Extract the (x, y) coordinate from the center of the cell holding the provided text.  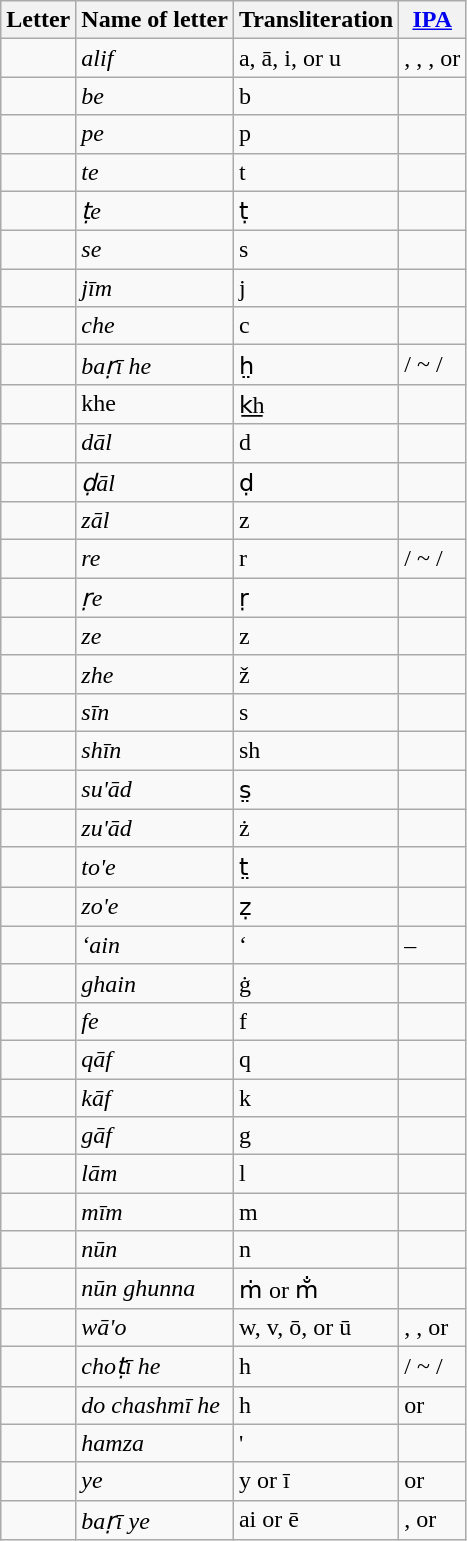
‘ain (155, 945)
to'e (155, 867)
su'ād (155, 790)
y or ī (316, 1481)
zhe (155, 674)
t̤ (316, 867)
n (316, 1250)
ẓ (316, 907)
choṭī he (155, 1366)
f (316, 1021)
ḍ (316, 482)
shīn (155, 750)
, or (432, 1520)
lām (155, 1174)
' (316, 1443)
ṛe (155, 598)
ṭe (155, 211)
nūn ghunna (155, 1289)
fe (155, 1021)
kāf (155, 1097)
wā'o (155, 1327)
qāf (155, 1059)
r (316, 559)
ṁ or m̐ (316, 1289)
hamza (155, 1443)
re (155, 559)
ž (316, 674)
zāl (155, 521)
ai or ē (316, 1520)
sh (316, 750)
ghain (155, 983)
, , , or (432, 58)
Transliteration (316, 20)
mīm (155, 1212)
baṛī ye (155, 1520)
zo'e (155, 907)
, , or (432, 1327)
l (316, 1174)
ġ (316, 983)
– (432, 945)
d (316, 443)
IPA (432, 20)
m (316, 1212)
q (316, 1059)
c (316, 326)
dāl (155, 443)
k͟h (316, 404)
se (155, 250)
sīn (155, 712)
be (155, 96)
g (316, 1136)
te (155, 172)
a, ā, i, or u (316, 58)
khe (155, 404)
t (316, 172)
do chashmī he (155, 1405)
alif (155, 58)
pe (155, 134)
ṭ (316, 211)
‘ (316, 945)
che (155, 326)
j (316, 288)
jīm (155, 288)
k (316, 1097)
zu'ād (155, 828)
gāf (155, 1136)
s̤ (316, 790)
ḍāl (155, 482)
p (316, 134)
ye (155, 1481)
ṛ (316, 598)
ze (155, 636)
b (316, 96)
baṛī he (155, 365)
nūn (155, 1250)
h̤ (316, 365)
Letter (38, 20)
Name of letter (155, 20)
ż (316, 828)
w, v, ō, or ū (316, 1327)
